Provide the [X, Y] coordinate of the cell's center where the given text is located.  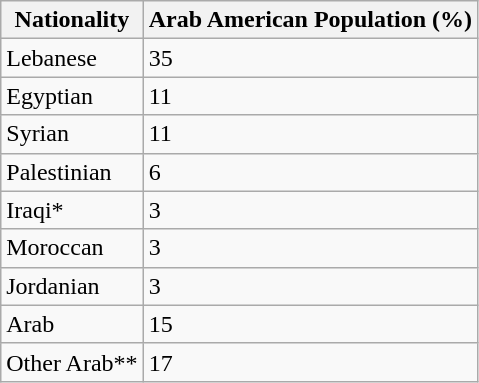
6 [310, 172]
Palestinian [72, 172]
Lebanese [72, 58]
Arab [72, 324]
Syrian [72, 134]
35 [310, 58]
Jordanian [72, 286]
Other Arab** [72, 362]
Arab American Population (%) [310, 20]
17 [310, 362]
Iraqi* [72, 210]
Moroccan [72, 248]
Nationality [72, 20]
15 [310, 324]
Egyptian [72, 96]
